For the text-containing cell, return its midpoint in [X, Y] coordinate format. 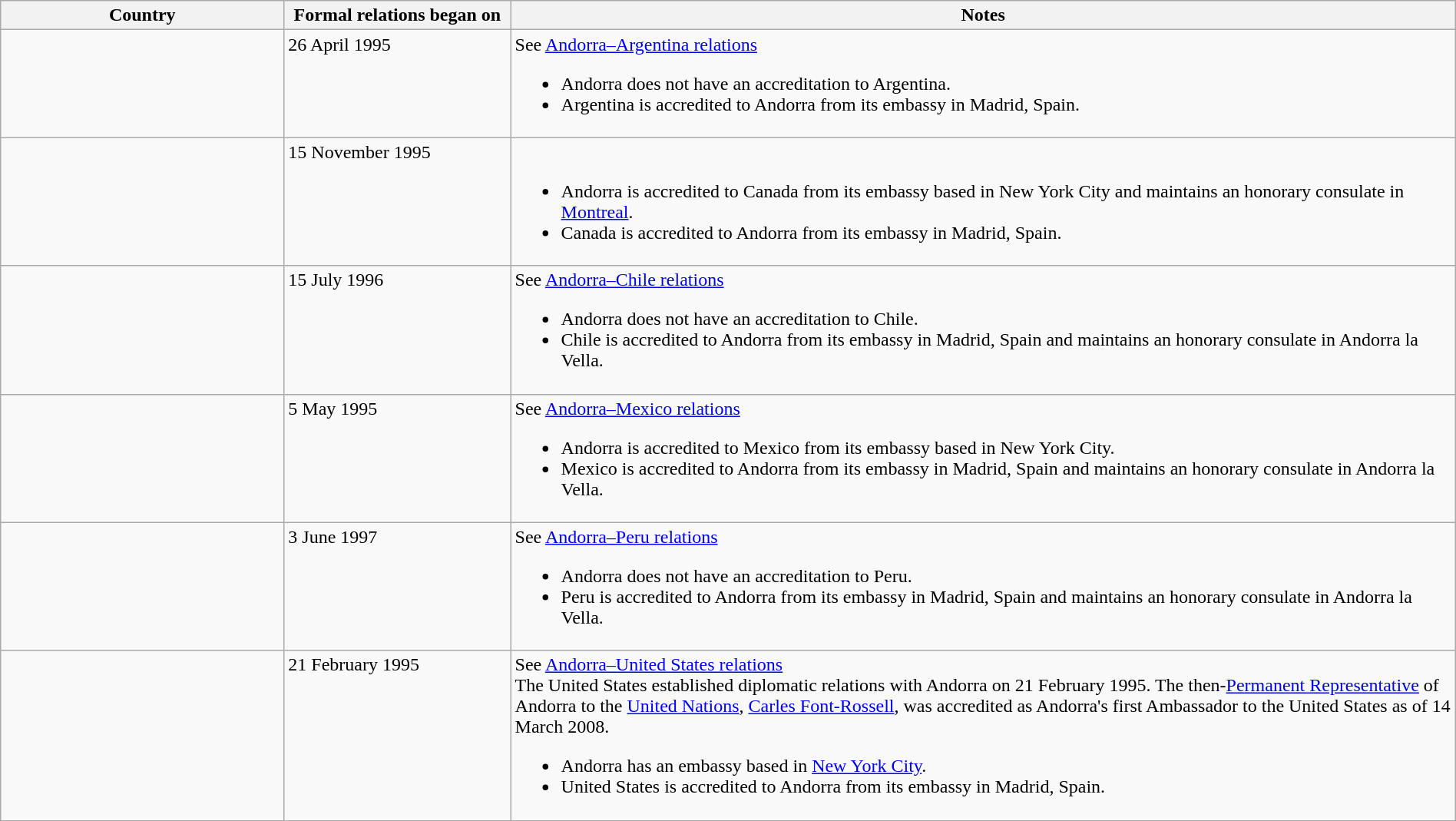
15 November 1995 [398, 201]
15 July 1996 [398, 330]
Notes [983, 15]
21 February 1995 [398, 736]
5 May 1995 [398, 458]
26 April 1995 [398, 84]
Formal relations began on [398, 15]
Country [143, 15]
3 June 1997 [398, 587]
